Find where the given text appears and provide that cell's center as [X, Y] coordinate. 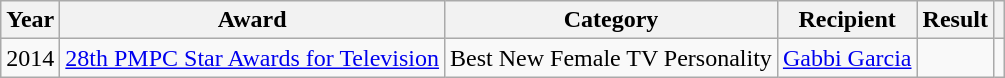
Result [955, 20]
Year [30, 20]
Gabbi Garcia [847, 58]
Award [252, 20]
Category [612, 20]
2014 [30, 58]
28th PMPC Star Awards for Television [252, 58]
Recipient [847, 20]
Best New Female TV Personality [612, 58]
